Return the (x, y) coordinate for the center point of the cell that contains the specified text.  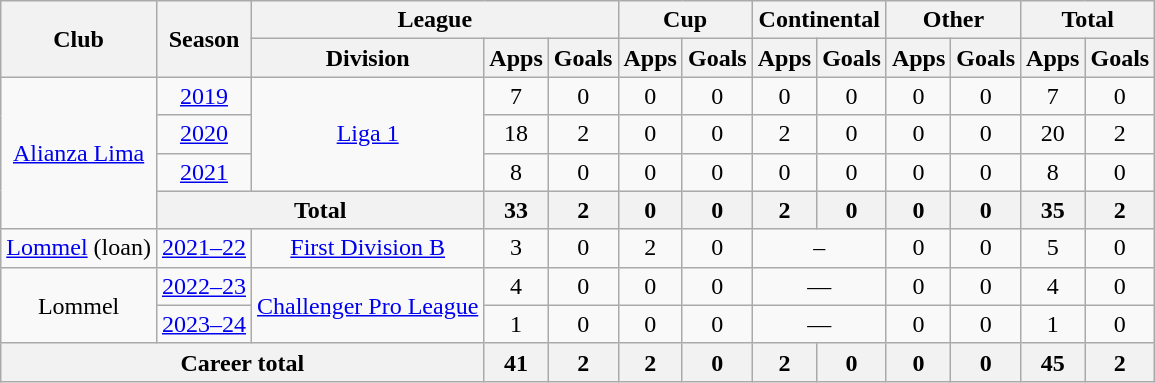
45 (1053, 362)
Other (953, 20)
5 (1053, 248)
2021–22 (204, 248)
20 (1053, 134)
First Division B (368, 248)
41 (516, 362)
Cup (685, 20)
3 (516, 248)
Challenger Pro League (368, 305)
Alianza Lima (79, 153)
Career total (242, 362)
Division (368, 58)
2019 (204, 96)
Liga 1 (368, 134)
Season (204, 39)
Lommel (79, 305)
18 (516, 134)
2020 (204, 134)
Continental (819, 20)
35 (1053, 210)
33 (516, 210)
2022–23 (204, 286)
Lommel (loan) (79, 248)
– (819, 248)
2021 (204, 172)
League (435, 20)
Club (79, 39)
2023–24 (204, 324)
